Capture the cell that displays the provided text and extract its [X, Y] central coordinate. 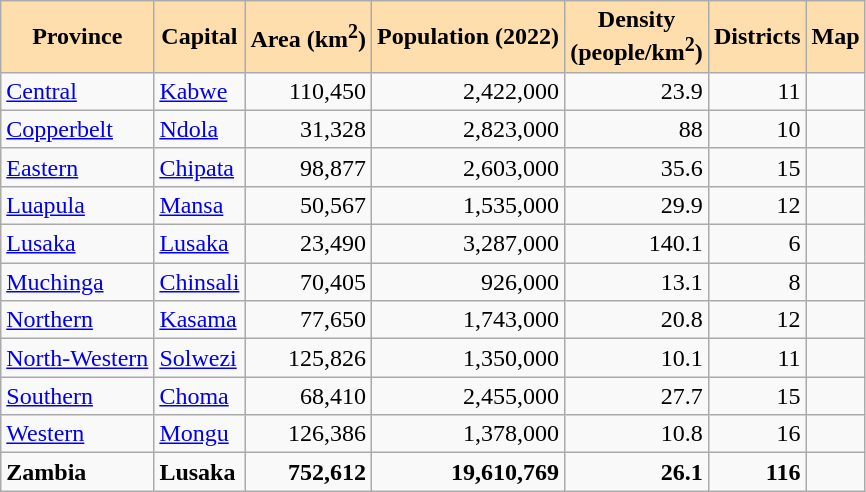
23,490 [308, 244]
Eastern [78, 167]
Mansa [200, 205]
Central [78, 91]
Copperbelt [78, 129]
Chipata [200, 167]
Area (km2) [308, 37]
2,823,000 [468, 129]
126,386 [308, 434]
27.7 [637, 396]
1,378,000 [468, 434]
10.1 [637, 358]
88 [637, 129]
926,000 [468, 282]
Ndola [200, 129]
70,405 [308, 282]
2,603,000 [468, 167]
752,612 [308, 472]
Northern [78, 320]
116 [757, 472]
Capital [200, 37]
Province [78, 37]
50,567 [308, 205]
77,650 [308, 320]
1,535,000 [468, 205]
Districts [757, 37]
Kasama [200, 320]
3,287,000 [468, 244]
29.9 [637, 205]
Chinsali [200, 282]
Western [78, 434]
19,610,769 [468, 472]
2,422,000 [468, 91]
10.8 [637, 434]
23.9 [637, 91]
20.8 [637, 320]
125,826 [308, 358]
16 [757, 434]
2,455,000 [468, 396]
35.6 [637, 167]
68,410 [308, 396]
Southern [78, 396]
98,877 [308, 167]
1,743,000 [468, 320]
6 [757, 244]
Density(people/km2) [637, 37]
Luapula [78, 205]
10 [757, 129]
26.1 [637, 472]
13.1 [637, 282]
Map [836, 37]
31,328 [308, 129]
Solwezi [200, 358]
110,450 [308, 91]
Kabwe [200, 91]
Choma [200, 396]
Zambia [78, 472]
Muchinga [78, 282]
8 [757, 282]
140.1 [637, 244]
1,350,000 [468, 358]
North-Western [78, 358]
Population (2022) [468, 37]
Mongu [200, 434]
